Determine the [X, Y] coordinate at the center of the cell enclosing the given text.  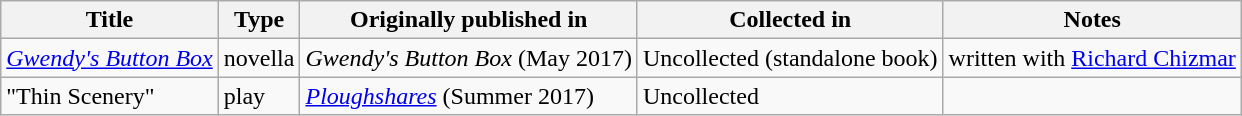
Ploughshares (Summer 2017) [468, 96]
novella [259, 58]
written with Richard Chizmar [1092, 58]
Gwendy's Button Box [110, 58]
Type [259, 20]
Collected in [790, 20]
Gwendy's Button Box (May 2017) [468, 58]
Uncollected (standalone book) [790, 58]
Uncollected [790, 96]
Title [110, 20]
Originally published in [468, 20]
"Thin Scenery" [110, 96]
Notes [1092, 20]
play [259, 96]
